Output the (x, y) coordinate of the center of the cell containing the given text.  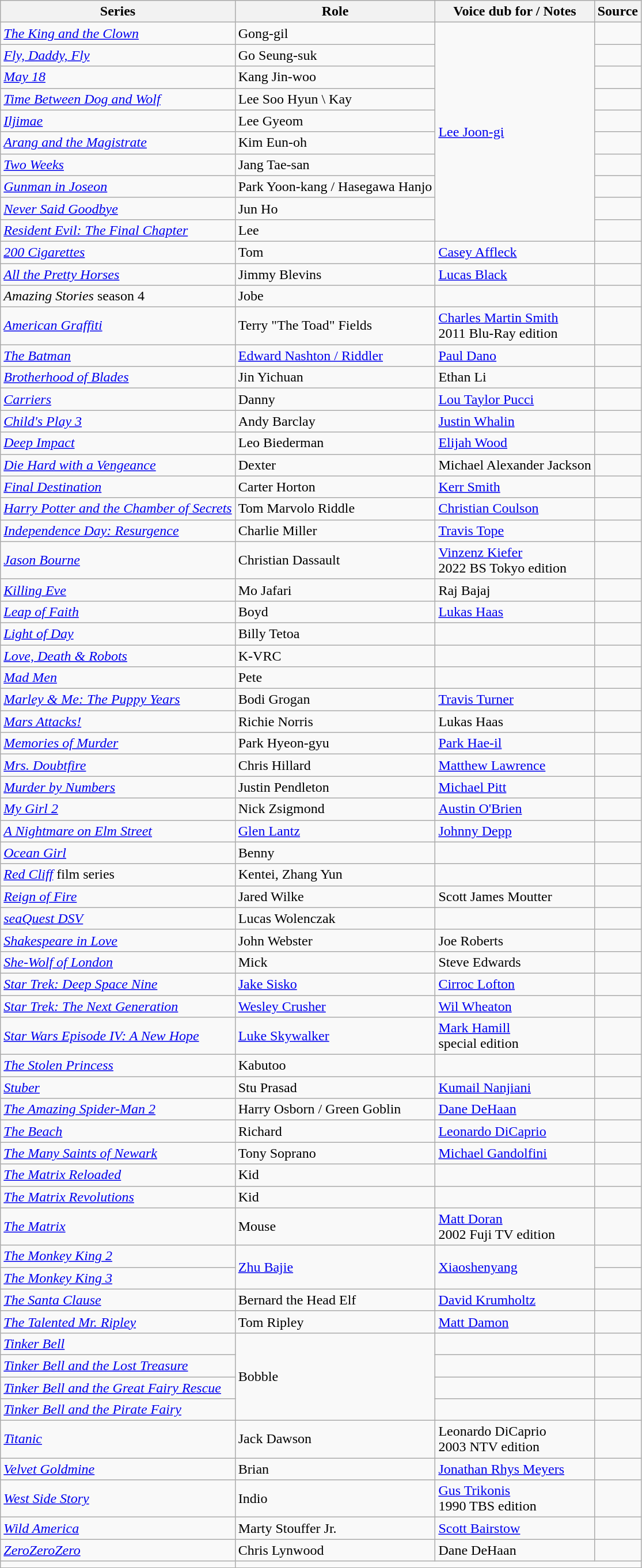
Gong-gil (335, 33)
Star Wars Episode IV: A New Hope (117, 1036)
Lucas Wolenczak (335, 918)
Casey Affleck (515, 252)
The Santa Clause (117, 1300)
Marty Stouffer Jr. (335, 1528)
Die Hard with a Vengeance (117, 465)
Jimmy Blevins (335, 274)
The Matrix Reloaded (117, 1175)
Chris Lynwood (335, 1550)
Titanic (117, 1440)
Two Weeks (117, 165)
Park Hae-il (515, 743)
Christian Dassault (335, 560)
Matthew Lawrence (515, 765)
Travis Turner (515, 700)
Mark Hamillspecial edition (515, 1036)
Resident Evil: The Final Chapter (117, 230)
Richard (335, 1131)
Kentei, Zhang Yun (335, 875)
Richie Norris (335, 722)
Indio (335, 1498)
All the Pretty Horses (117, 274)
Ethan Li (515, 377)
Leonardo DiCaprio (515, 1131)
Role (335, 12)
Stu Prasad (335, 1088)
Bobble (335, 1376)
Fly, Daddy, Fly (117, 55)
Scott Bairstow (515, 1528)
Memories of Murder (117, 743)
The Batman (117, 356)
Mouse (335, 1227)
Kim Eun-oh (335, 143)
Danny (335, 399)
Travis Tope (515, 531)
Lee Gyeom (335, 121)
Austin O'Brien (515, 809)
Go Seung-suk (335, 55)
Ocean Girl (117, 853)
The Amazing Spider-Man 2 (117, 1109)
Killing Eve (117, 590)
The Many Saints of Newark (117, 1153)
My Girl 2 (117, 809)
Tinker Bell (117, 1344)
Amazing Stories season 4 (117, 296)
Matt Damon (515, 1322)
Source (617, 12)
A Nightmare on Elm Street (117, 831)
Time Between Dog and Wolf (117, 99)
Tom Ripley (335, 1322)
David Krumholtz (515, 1300)
Jin Yichuan (335, 377)
seaQuest DSV (117, 918)
The Matrix (117, 1227)
Mad Men (117, 678)
Jake Sisko (335, 984)
Kerr Smith (515, 487)
The Matrix Revolutions (117, 1197)
Jared Wilke (335, 896)
Mrs. Doubtfire (117, 765)
Vinzenz Kiefer2022 BS Tokyo edition (515, 560)
Never Said Goodbye (117, 208)
Kabutoo (335, 1066)
Love, Death & Robots (117, 655)
Gus Trikonis1990 TBS edition (515, 1498)
Justin Pendleton (335, 787)
ZeroZeroZero (117, 1550)
Deep Impact (117, 443)
Luke Skywalker (335, 1036)
She-Wolf of London (117, 962)
Paul Dano (515, 356)
Nick Zsigmond (335, 809)
Bodi Grogan (335, 700)
Leo Biederman (335, 443)
The Talented Mr. Ripley (117, 1322)
Benny (335, 853)
Stuber (117, 1088)
Jang Tae-san (335, 165)
Carter Horton (335, 487)
Jun Ho (335, 208)
Star Trek: Deep Space Nine (117, 984)
Series (117, 12)
Tinker Bell and the Pirate Fairy (117, 1410)
Cirroc Lofton (515, 984)
Jobe (335, 296)
Pete (335, 678)
The Monkey King 2 (117, 1256)
Edward Nashton / Riddler (335, 356)
Shakespeare in Love (117, 940)
Kang Jin-woo (335, 77)
Gunman in Joseon (117, 186)
Red Cliff film series (117, 875)
200 Cigarettes (117, 252)
Wil Wheaton (515, 1006)
Brotherhood of Blades (117, 377)
Scott James Moutter (515, 896)
Billy Tetoa (335, 634)
Murder by Numbers (117, 787)
The Beach (117, 1131)
Child's Play 3 (117, 421)
Wild America (117, 1528)
Kumail Nanjiani (515, 1088)
Dexter (335, 465)
Joe Roberts (515, 940)
Steve Edwards (515, 962)
John Webster (335, 940)
Michael Pitt (515, 787)
Michael Gandolfini (515, 1153)
K-VRC (335, 655)
Johnny Depp (515, 831)
Lee Soo Hyun \ Kay (335, 99)
Jonathan Rhys Meyers (515, 1469)
Mick (335, 962)
Carriers (117, 399)
Brian (335, 1469)
Marley & Me: The Puppy Years (117, 700)
Charles Martin Smith2011 Blu-Ray edition (515, 326)
Star Trek: The Next Generation (117, 1006)
Andy Barclay (335, 421)
The Stolen Princess (117, 1066)
Lee (335, 230)
Harry Osborn / Green Goblin (335, 1109)
Leap of Faith (117, 612)
Bernard the Head Elf (335, 1300)
Velvet Goldmine (117, 1469)
Light of Day (117, 634)
Chris Hillard (335, 765)
Harry Potter and the Chamber of Secrets (117, 509)
Iljimae (117, 121)
Lucas Black (515, 274)
Matt Doran2002 Fuji TV edition (515, 1227)
Lee Joon-gi (515, 132)
Terry "The Toad" Fields (335, 326)
Michael Alexander Jackson (515, 465)
Mo Jafari (335, 590)
Tom Marvolo Riddle (335, 509)
Voice dub for / Notes (515, 12)
Mars Attacks! (117, 722)
Boyd (335, 612)
Jack Dawson (335, 1440)
Charlie Miller (335, 531)
Raj Bajaj (515, 590)
Tony Soprano (335, 1153)
Arang and the Magistrate (117, 143)
Xiaoshenyang (515, 1267)
Leonardo DiCaprio2003 NTV edition (515, 1440)
Lou Taylor Pucci (515, 399)
Glen Lantz (335, 831)
Independence Day: Resurgence (117, 531)
Justin Whalin (515, 421)
American Graffiti (117, 326)
Elijah Wood (515, 443)
Tinker Bell and the Lost Treasure (117, 1365)
Jason Bourne (117, 560)
Final Destination (117, 487)
Reign of Fire (117, 896)
Wesley Crusher (335, 1006)
Christian Coulson (515, 509)
May 18 (117, 77)
Zhu Bajie (335, 1267)
Tinker Bell and the Great Fairy Rescue (117, 1387)
The Monkey King 3 (117, 1278)
Park Hyeon-gyu (335, 743)
Tom (335, 252)
The King and the Clown (117, 33)
West Side Story (117, 1498)
Park Yoon-kang / Hasegawa Hanjo (335, 186)
